Pinpoint the cell where the given text exists, returning its (X, Y) midpoint coordinate. 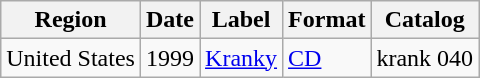
Label (242, 20)
Region (71, 20)
Date (170, 20)
United States (71, 58)
Format (327, 20)
1999 (170, 58)
Catalog (425, 20)
krank 040 (425, 58)
Kranky (242, 58)
CD (327, 58)
